Identify which cell holds the provided text, then report its [X, Y] central coordinate. 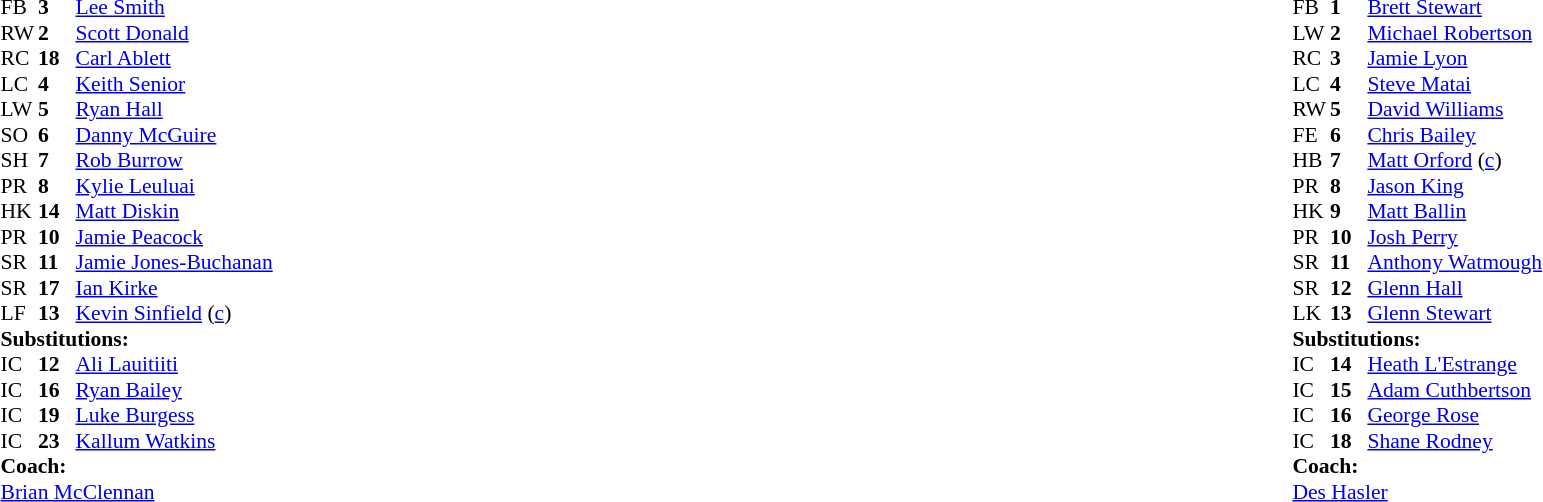
Michael Robertson [1454, 33]
Keith Senior [174, 84]
SO [19, 135]
Kallum Watkins [174, 441]
Ian Kirke [174, 288]
Chris Bailey [1454, 135]
Adam Cuthbertson [1454, 390]
Glenn Hall [1454, 288]
23 [57, 441]
Ryan Bailey [174, 390]
Ryan Hall [174, 109]
SH [19, 161]
9 [1349, 211]
Kevin Sinfield (c) [174, 313]
Jamie Lyon [1454, 59]
Danny McGuire [174, 135]
15 [1349, 390]
Jamie Peacock [174, 237]
Kylie Leuluai [174, 186]
George Rose [1454, 415]
Glenn Stewart [1454, 313]
Carl Ablett [174, 59]
19 [57, 415]
LF [19, 313]
Scott Donald [174, 33]
Matt Orford (c) [1454, 161]
17 [57, 288]
Matt Diskin [174, 211]
LK [1311, 313]
Matt Ballin [1454, 211]
Luke Burgess [174, 415]
Shane Rodney [1454, 441]
David Williams [1454, 109]
Jamie Jones-Buchanan [174, 263]
Jason King [1454, 186]
3 [1349, 59]
HB [1311, 161]
FE [1311, 135]
Heath L'Estrange [1454, 365]
Steve Matai [1454, 84]
Rob Burrow [174, 161]
Anthony Watmough [1454, 263]
Josh Perry [1454, 237]
Ali Lauitiiti [174, 365]
